Extract the (X, Y) coordinate from the center of the cell holding the provided text.  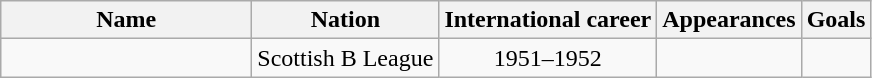
Appearances (729, 20)
1951–1952 (548, 58)
International career (548, 20)
Name (126, 20)
Goals (836, 20)
Scottish B League (346, 58)
Nation (346, 20)
